For the text-containing cell, return its midpoint in [X, Y] coordinate format. 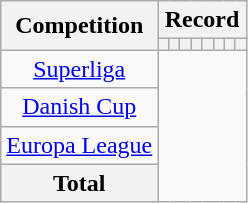
Superliga [80, 69]
Danish Cup [80, 107]
Europa League [80, 145]
Total [80, 183]
Competition [80, 26]
Record [202, 20]
